Search for the cell housing the specified text and yield its [X, Y] center coordinate. 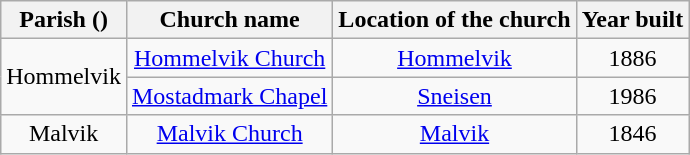
Mostadmark Chapel [229, 96]
Hommelvik Church [229, 58]
Year built [632, 20]
Parish () [64, 20]
1886 [632, 58]
Malvik Church [229, 134]
Church name [229, 20]
1986 [632, 96]
Location of the church [454, 20]
1846 [632, 134]
Sneisen [454, 96]
